Locate the cell with the specified text and output its [X, Y] center coordinate. 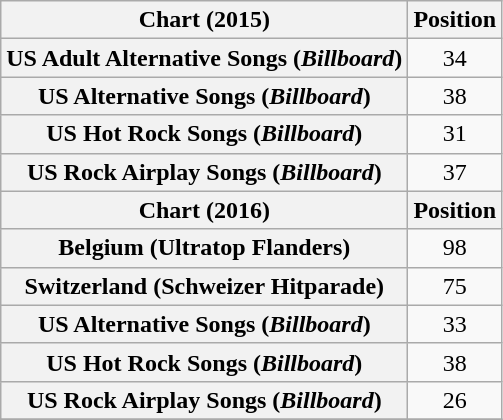
26 [455, 400]
75 [455, 286]
98 [455, 248]
37 [455, 172]
Chart (2015) [204, 20]
US Adult Alternative Songs (Billboard) [204, 58]
33 [455, 324]
Chart (2016) [204, 210]
31 [455, 134]
Switzerland (Schweizer Hitparade) [204, 286]
34 [455, 58]
Belgium (Ultratop Flanders) [204, 248]
